Provide the (X, Y) coordinate of the cell's center where the given text is located.  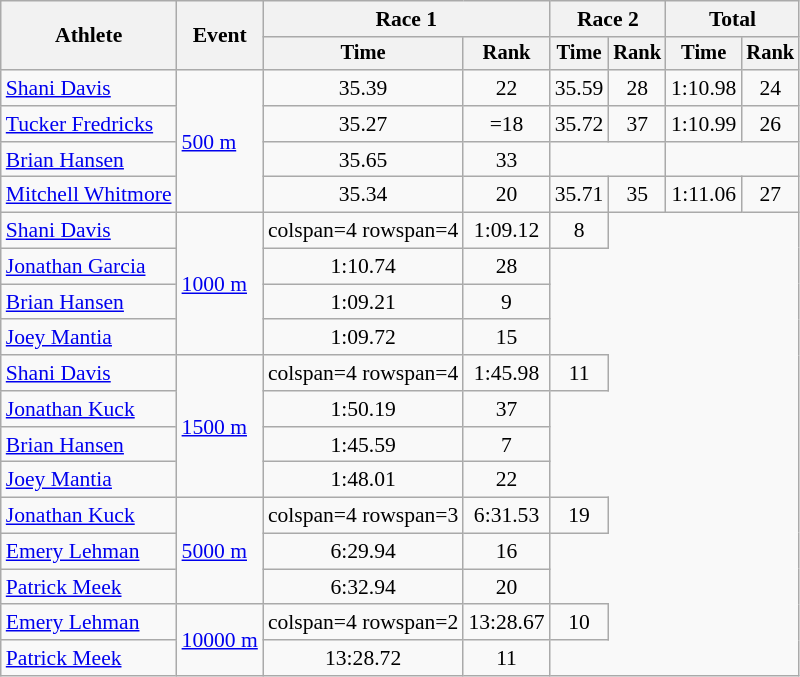
1500 m (220, 426)
35.27 (364, 124)
6:29.94 (364, 552)
Total (732, 19)
10 (580, 623)
1:45.59 (364, 445)
8 (580, 231)
=18 (506, 124)
35.71 (580, 195)
35 (637, 195)
7 (506, 445)
27 (770, 195)
10000 m (220, 640)
Event (220, 36)
1:48.01 (364, 480)
24 (770, 88)
Athlete (89, 36)
35.72 (580, 124)
Race 2 (608, 19)
35.59 (580, 88)
19 (580, 516)
16 (506, 552)
colspan=4 rowspan=2 (364, 623)
1:10.74 (364, 267)
1:11.06 (704, 195)
1:50.19 (364, 409)
1:10.99 (704, 124)
6:32.94 (364, 587)
1:09.21 (364, 302)
1:10.98 (704, 88)
1000 m (220, 284)
Mitchell Whitmore (89, 195)
1:09.72 (364, 338)
13:28.67 (506, 623)
500 m (220, 141)
5000 m (220, 552)
35.39 (364, 88)
9 (506, 302)
Tucker Fredricks (89, 124)
1:09.12 (506, 231)
26 (770, 124)
colspan=4 rowspan=3 (364, 516)
Jonathan Garcia (89, 267)
35.65 (364, 160)
Race 1 (406, 19)
35.34 (364, 195)
1:45.98 (506, 373)
33 (506, 160)
6:31.53 (506, 516)
13:28.72 (364, 658)
15 (506, 338)
